Search for the cell housing the specified text and yield its (X, Y) center coordinate. 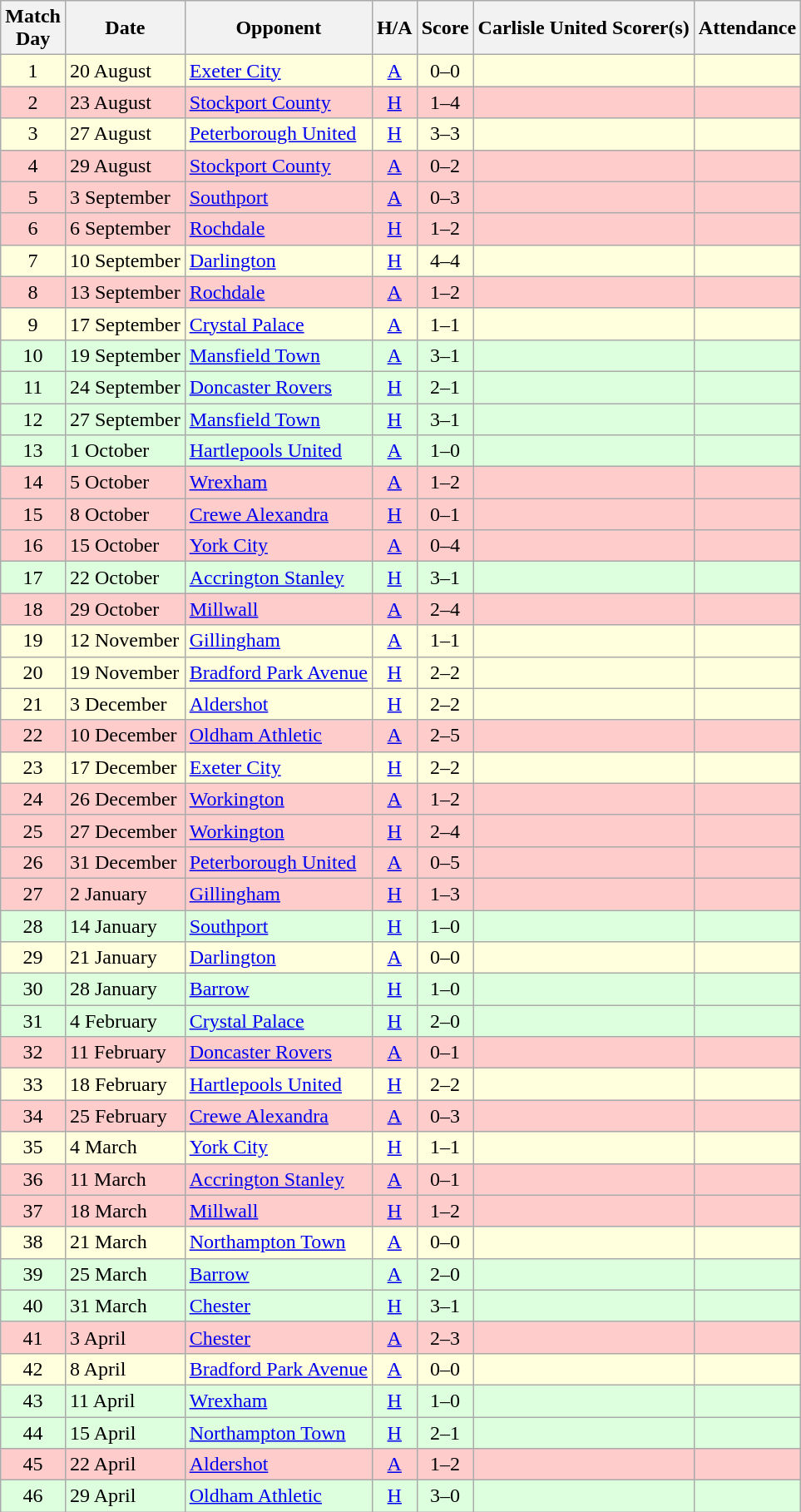
Opponent (278, 28)
11 April (125, 1400)
1–3 (445, 894)
13 (33, 451)
Score (445, 28)
0–5 (445, 862)
6 (33, 229)
18 (33, 609)
4 February (125, 1021)
44 (33, 1432)
8 (33, 292)
10 December (125, 736)
26 (33, 862)
23 August (125, 102)
15 (33, 514)
45 (33, 1465)
12 (33, 419)
22 April (125, 1465)
7 (33, 260)
37 (33, 1211)
25 February (125, 1116)
21 January (125, 958)
21 (33, 704)
31 (33, 1021)
41 (33, 1337)
33 (33, 1084)
1–4 (445, 102)
H/A (394, 28)
29 August (125, 166)
27 September (125, 419)
32 (33, 1053)
15 April (125, 1432)
4 (33, 166)
11 March (125, 1179)
8 April (125, 1369)
24 (33, 799)
1 October (125, 451)
27 December (125, 830)
39 (33, 1274)
46 (33, 1496)
Date (125, 28)
25 March (125, 1274)
27 (33, 894)
3 April (125, 1337)
34 (33, 1116)
18 February (125, 1084)
2 January (125, 894)
20 (33, 672)
14 (33, 483)
11 (33, 387)
43 (33, 1400)
5 (33, 197)
2–3 (445, 1337)
36 (33, 1179)
29 April (125, 1496)
4–4 (445, 260)
6 September (125, 229)
28 (33, 926)
19 September (125, 355)
40 (33, 1306)
17 December (125, 767)
25 (33, 830)
3 December (125, 704)
21 March (125, 1242)
3 September (125, 197)
3–0 (445, 1496)
29 (33, 958)
22 (33, 736)
5 October (125, 483)
Carlisle United Scorer(s) (584, 28)
0–2 (445, 166)
14 January (125, 926)
31 December (125, 862)
27 August (125, 134)
9 (33, 324)
20 August (125, 71)
26 December (125, 799)
19 (33, 641)
3–3 (445, 134)
2–5 (445, 736)
8 October (125, 514)
15 October (125, 546)
10 (33, 355)
19 November (125, 672)
30 (33, 989)
4 March (125, 1148)
38 (33, 1242)
10 September (125, 260)
23 (33, 767)
2 (33, 102)
0–4 (445, 546)
13 September (125, 292)
28 January (125, 989)
Match Day (33, 28)
3 (33, 134)
31 March (125, 1306)
1 (33, 71)
17 September (125, 324)
11 February (125, 1053)
35 (33, 1148)
Attendance (747, 28)
18 March (125, 1211)
16 (33, 546)
22 October (125, 578)
29 October (125, 609)
24 September (125, 387)
17 (33, 578)
42 (33, 1369)
12 November (125, 641)
